Determine the [X, Y] coordinate at the center of the cell enclosing the given text.  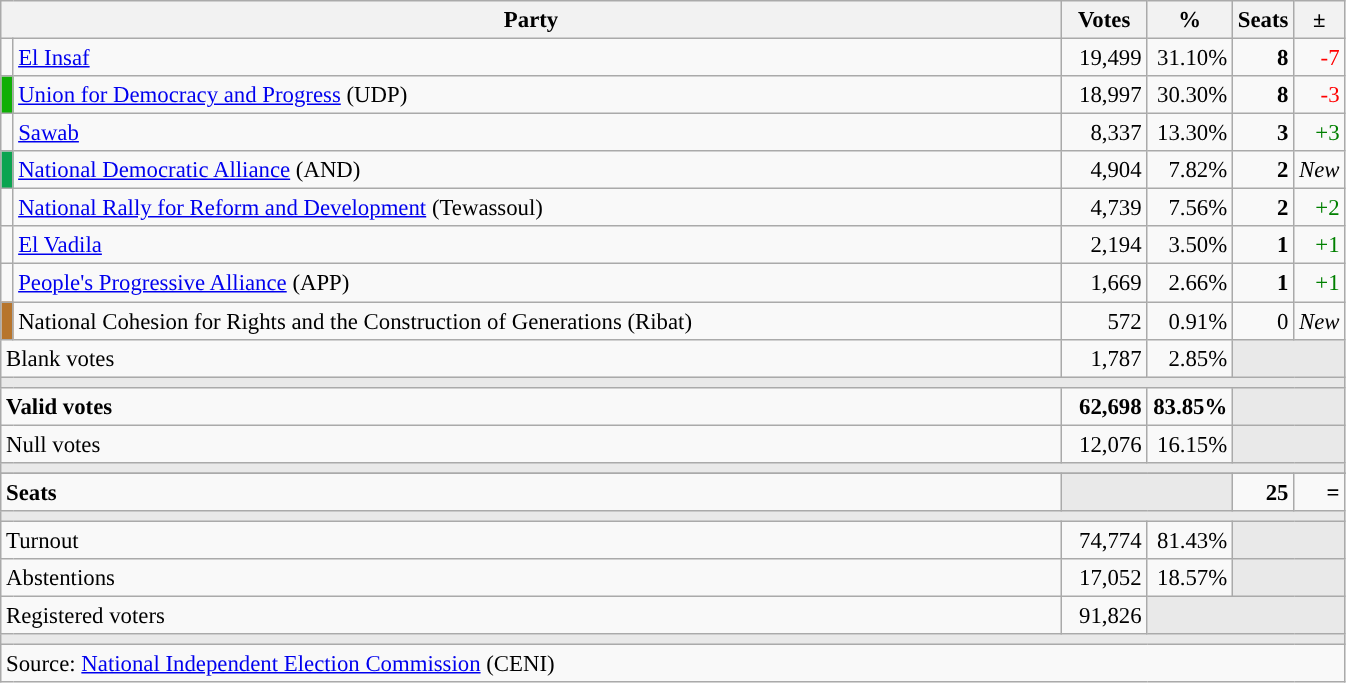
74,774 [1104, 540]
12,076 [1104, 444]
Valid votes [532, 406]
National Cohesion for Rights and the Construction of Generations (Ribat) [537, 321]
0 [1264, 321]
13.30% [1190, 133]
National Democratic Alliance (AND) [537, 170]
7.56% [1190, 208]
National Rally for Reform and Development (Tewassoul) [537, 208]
17,052 [1104, 578]
2.85% [1190, 358]
0.91% [1190, 321]
Abstentions [532, 578]
8,337 [1104, 133]
Blank votes [532, 358]
Party [532, 20]
2.66% [1190, 283]
-3 [1320, 95]
19,499 [1104, 58]
3.50% [1190, 245]
1,669 [1104, 283]
4,739 [1104, 208]
Null votes [532, 444]
31.10% [1190, 58]
3 [1264, 133]
83.85% [1190, 406]
-7 [1320, 58]
El Vadila [537, 245]
30.30% [1190, 95]
± [1320, 20]
572 [1104, 321]
2,194 [1104, 245]
Registered voters [532, 616]
18.57% [1190, 578]
4,904 [1104, 170]
16.15% [1190, 444]
+2 [1320, 208]
+3 [1320, 133]
Votes [1104, 20]
18,997 [1104, 95]
People's Progressive Alliance (APP) [537, 283]
1,787 [1104, 358]
62,698 [1104, 406]
Turnout [532, 540]
81.43% [1190, 540]
Sawab [537, 133]
Union for Democracy and Progress (UDP) [537, 95]
25 [1264, 492]
7.82% [1190, 170]
= [1320, 492]
91,826 [1104, 616]
Source: National Independent Election Commission (CENI) [673, 664]
El Insaf [537, 58]
% [1190, 20]
